Determine the [X, Y] coordinate at the center of the cell enclosing the given text.  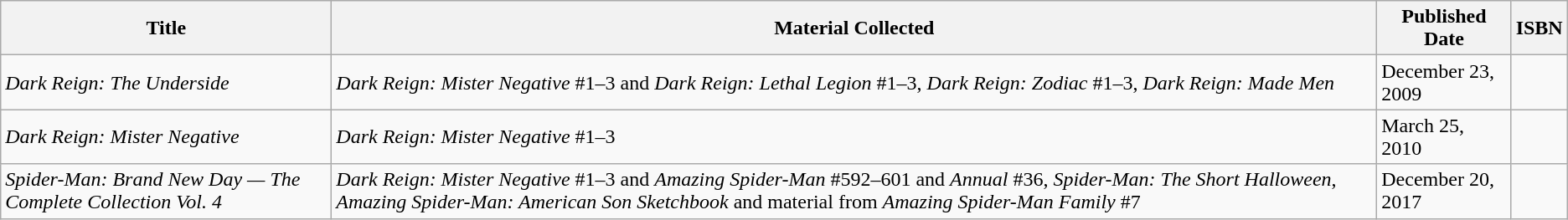
Dark Reign: Mister Negative #1–3 [854, 137]
Published Date [1444, 28]
Dark Reign: The Underside [166, 82]
December 20, 2017 [1444, 191]
Title [166, 28]
Dark Reign: Mister Negative [166, 137]
March 25, 2010 [1444, 137]
Spider-Man: Brand New Day — The Complete Collection Vol. 4 [166, 191]
Dark Reign: Mister Negative #1–3 and Dark Reign: Lethal Legion #1–3, Dark Reign: Zodiac #1–3, Dark Reign: Made Men [854, 82]
Material Collected [854, 28]
ISBN [1540, 28]
December 23, 2009 [1444, 82]
